Determine the (x, y) coordinate at the center of the cell enclosing the given text.  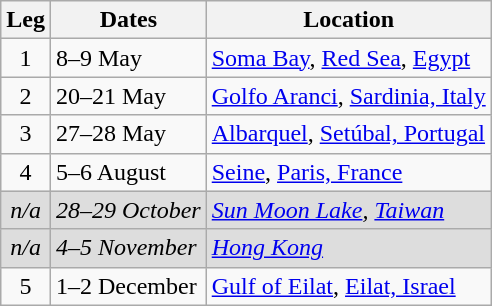
5–6 August (128, 172)
Seine, Paris, France (348, 172)
5 (26, 286)
8–9 May (128, 58)
20–21 May (128, 96)
27–28 May (128, 134)
Albarquel, Setúbal, Portugal (348, 134)
1 (26, 58)
Sun Moon Lake, Taiwan (348, 210)
4 (26, 172)
Location (348, 20)
1–2 December (128, 286)
Soma Bay, Red Sea, Egypt (348, 58)
Leg (26, 20)
28–29 October (128, 210)
Hong Kong (348, 248)
4–5 November (128, 248)
Gulf of Eilat, Eilat, Israel (348, 286)
Dates (128, 20)
3 (26, 134)
Golfo Aranci, Sardinia, Italy (348, 96)
2 (26, 96)
